Find where the given text appears and provide that cell's center as [X, Y] coordinate. 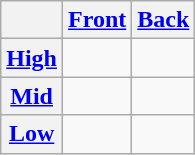
Front [98, 20]
Mid [32, 96]
High [32, 58]
Back [164, 20]
Low [32, 134]
